Scan for the cell matching the given text and deliver its [x, y] coordinate at center. 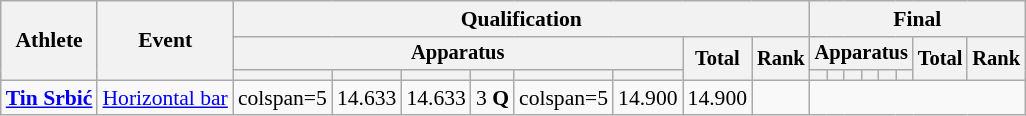
Final [918, 19]
Athlete [50, 40]
Tin Srbić [50, 98]
Event [164, 40]
Horizontal bar [164, 98]
3 Q [492, 98]
Qualification [522, 19]
